Detect which cell encompasses the target text, then output its (x, y) center coordinate. 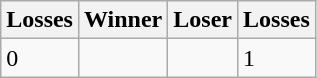
1 (277, 58)
Loser (203, 20)
Winner (122, 20)
0 (40, 58)
